Output the (X, Y) coordinate of the center of the cell containing the given text.  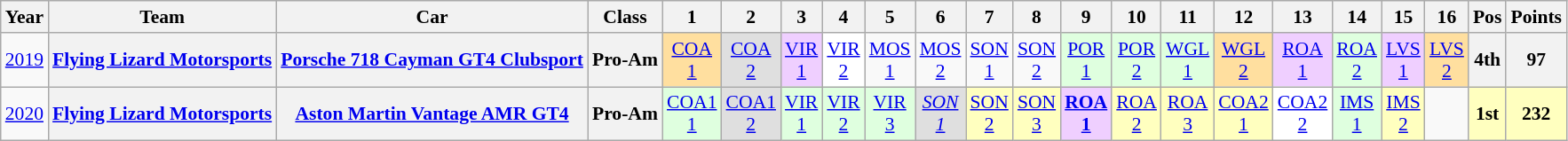
1st (1488, 114)
9 (1086, 17)
10 (1136, 17)
Team (162, 17)
LVS2 (1447, 60)
IMS2 (1403, 114)
Car (432, 17)
COA11 (693, 114)
Aston Martin Vantage AMR GT4 (432, 114)
COA2 (751, 60)
2019 (25, 60)
7 (989, 17)
WGL2 (1243, 60)
4th (1488, 60)
2020 (25, 114)
ROA3 (1188, 114)
14 (1357, 17)
16 (1447, 17)
COA21 (1243, 114)
Pos (1488, 17)
Porsche 718 Cayman GT4 Clubsport (432, 60)
Year (25, 17)
IMS1 (1357, 114)
97 (1536, 60)
11 (1188, 17)
LVS1 (1403, 60)
3 (801, 17)
5 (890, 17)
POR2 (1136, 60)
VIR3 (890, 114)
6 (941, 17)
POR1 (1086, 60)
WGL1 (1188, 60)
8 (1037, 17)
COA22 (1303, 114)
12 (1243, 17)
1 (693, 17)
COA12 (751, 114)
2 (751, 17)
MOS2 (941, 60)
232 (1536, 114)
COA1 (693, 60)
15 (1403, 17)
MOS1 (890, 60)
4 (843, 17)
Points (1536, 17)
Class (625, 17)
SON3 (1037, 114)
13 (1303, 17)
